Return the (X, Y) coordinate for the center point of the cell that contains the specified text.  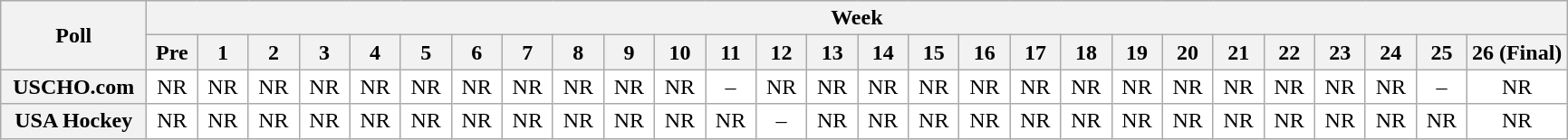
20 (1188, 52)
Poll (74, 35)
4 (375, 52)
17 (1035, 52)
26 (Final) (1516, 52)
21 (1238, 52)
25 (1441, 52)
3 (324, 52)
6 (476, 52)
16 (985, 52)
18 (1086, 52)
14 (883, 52)
7 (527, 52)
22 (1289, 52)
2 (274, 52)
10 (679, 52)
24 (1390, 52)
5 (426, 52)
11 (730, 52)
9 (629, 52)
1 (223, 52)
15 (934, 52)
19 (1137, 52)
12 (782, 52)
23 (1340, 52)
USCHO.com (74, 87)
8 (578, 52)
Week (857, 18)
13 (832, 52)
Pre (172, 52)
USA Hockey (74, 121)
